Capture the cell that displays the provided text and extract its (x, y) central coordinate. 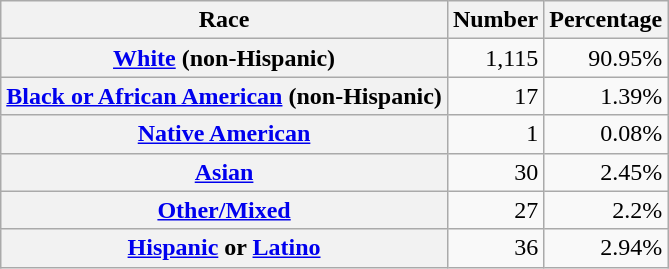
Race (224, 20)
Native American (224, 134)
Black or African American (non-Hispanic) (224, 96)
30 (495, 172)
2.94% (606, 248)
2.45% (606, 172)
27 (495, 210)
Number (495, 20)
1,115 (495, 58)
Other/Mixed (224, 210)
1 (495, 134)
90.95% (606, 58)
Asian (224, 172)
1.39% (606, 96)
36 (495, 248)
Percentage (606, 20)
White (non-Hispanic) (224, 58)
0.08% (606, 134)
2.2% (606, 210)
Hispanic or Latino (224, 248)
17 (495, 96)
